Return (X, Y) of the center of cell containing provided text 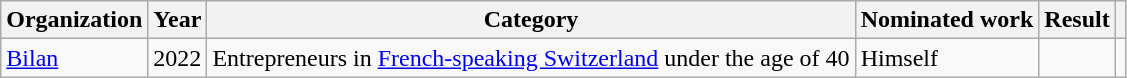
Himself (947, 58)
Organization (74, 20)
Entrepreneurs in French-speaking Switzerland under the age of 40 (531, 58)
Nominated work (947, 20)
Category (531, 20)
2022 (178, 58)
Year (178, 20)
Result (1077, 20)
Bilan (74, 58)
